Return (x, y) of the center of cell containing provided text 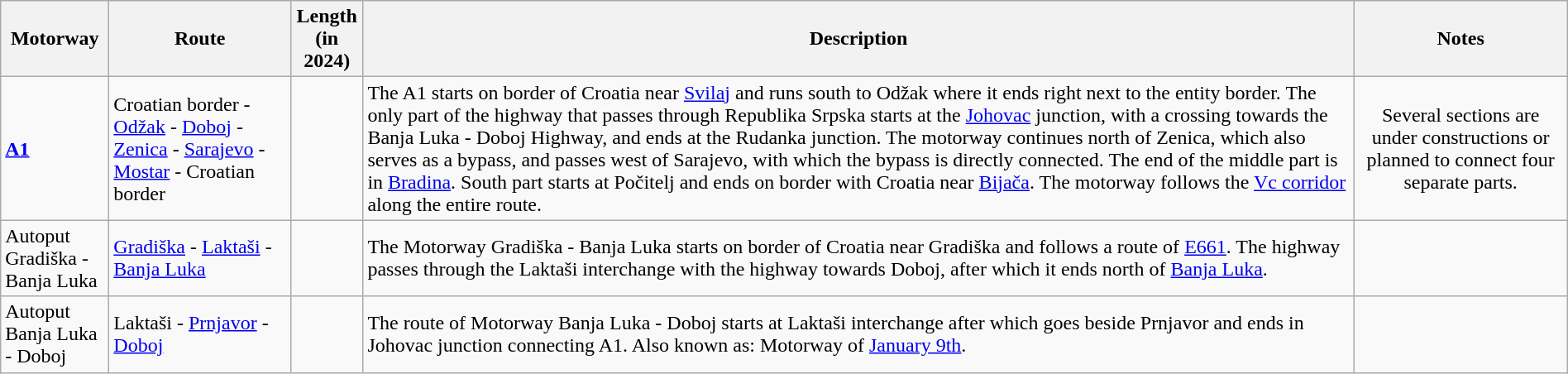
Gradiška - Laktaši - Banja Luka (200, 258)
Laktaši - Prnjavor - Doboj (200, 334)
Autoput Gradiška - Banja Luka (55, 258)
Autoput Banja Luka - Doboj (55, 334)
A1 (55, 149)
Motorway (55, 39)
Notes (1460, 39)
Croatian border - Odžak - Doboj - Zenica - Sarajevo - Mostar - Croatian border (200, 149)
Several sections are under constructions or planned to connect four separate parts. (1460, 149)
Description (858, 39)
Route (200, 39)
Length(in 2024) (326, 39)
